Pinpoint the cell where the given text exists, returning its [x, y] midpoint coordinate. 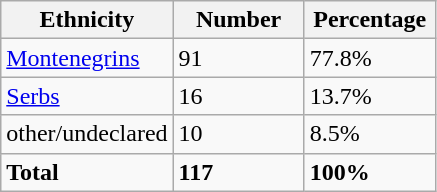
91 [238, 58]
8.5% [370, 134]
Percentage [370, 20]
Ethnicity [87, 20]
other/undeclared [87, 134]
16 [238, 96]
Total [87, 172]
13.7% [370, 96]
Serbs [87, 96]
10 [238, 134]
Number [238, 20]
117 [238, 172]
77.8% [370, 58]
Montenegrins [87, 58]
100% [370, 172]
